Detect which cell encompasses the target text, then output its [X, Y] center coordinate. 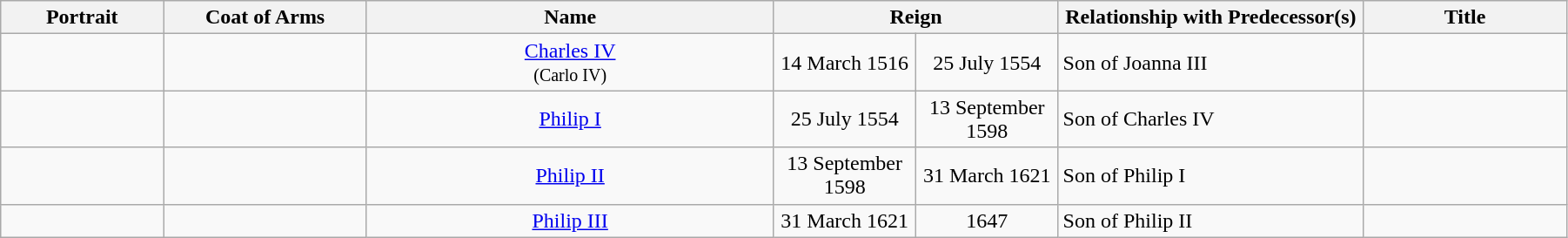
Philip II [569, 176]
Name [569, 17]
Relationship with Predecessor(s) [1211, 17]
Title [1465, 17]
Philip I [569, 119]
Son of Philip I [1211, 176]
Reign [915, 17]
Son of Philip II [1211, 221]
1647 [987, 221]
Portrait [82, 17]
Coat of Arms [265, 17]
Charles IV (Carlo IV) [569, 63]
Son of Charles IV [1211, 119]
14 March 1516 [845, 63]
Son of Joanna III [1211, 63]
Philip III [569, 221]
